Locate the cell with the specified text and output its [X, Y] center coordinate. 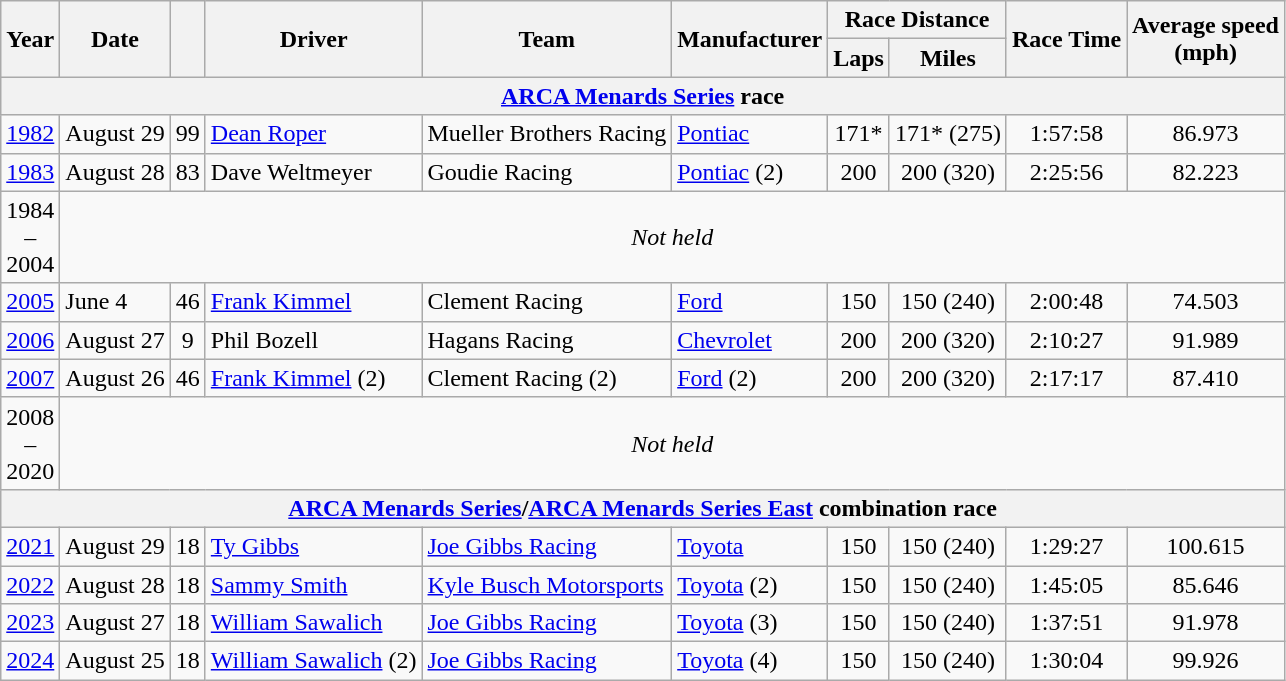
Toyota (2) [750, 585]
Phil Bozell [314, 340]
1984–2004 [30, 237]
2:17:17 [1066, 378]
ARCA Menards Series/ARCA Menards Series East combination race [643, 508]
2024 [30, 661]
9 [188, 340]
74.503 [1206, 302]
171* [859, 134]
Race Time [1066, 39]
Clement Racing (2) [547, 378]
1982 [30, 134]
2023 [30, 623]
1:45:05 [1066, 585]
2:10:27 [1066, 340]
2021 [30, 546]
86.973 [1206, 134]
Ford (2) [750, 378]
2022 [30, 585]
1983 [30, 172]
Toyota (3) [750, 623]
2007 [30, 378]
Mueller Brothers Racing [547, 134]
91.989 [1206, 340]
William Sawalich [314, 623]
Toyota [750, 546]
1:57:58 [1066, 134]
Pontiac [750, 134]
1:37:51 [1066, 623]
91.978 [1206, 623]
2005 [30, 302]
Dean Roper [314, 134]
Average speed(mph) [1206, 39]
82.223 [1206, 172]
1:29:27 [1066, 546]
171* (275) [948, 134]
83 [188, 172]
Date [115, 39]
June 4 [115, 302]
August 25 [115, 661]
Chevrolet [750, 340]
Ty Gibbs [314, 546]
William Sawalich (2) [314, 661]
85.646 [1206, 585]
Dave Weltmeyer [314, 172]
2006 [30, 340]
Team [547, 39]
Sammy Smith [314, 585]
Clement Racing [547, 302]
Miles [948, 58]
Race Distance [918, 20]
99.926 [1206, 661]
Driver [314, 39]
Frank Kimmel [314, 302]
Toyota (4) [750, 661]
Pontiac (2) [750, 172]
Laps [859, 58]
ARCA Menards Series race [643, 96]
Manufacturer [750, 39]
Hagans Racing [547, 340]
Ford [750, 302]
2008–2020 [30, 443]
100.615 [1206, 546]
Frank Kimmel (2) [314, 378]
2:25:56 [1066, 172]
2:00:48 [1066, 302]
August 26 [115, 378]
Kyle Busch Motorsports [547, 585]
Year [30, 39]
Goudie Racing [547, 172]
87.410 [1206, 378]
1:30:04 [1066, 661]
99 [188, 134]
